Detect which cell encompasses the target text, then output its (X, Y) center coordinate. 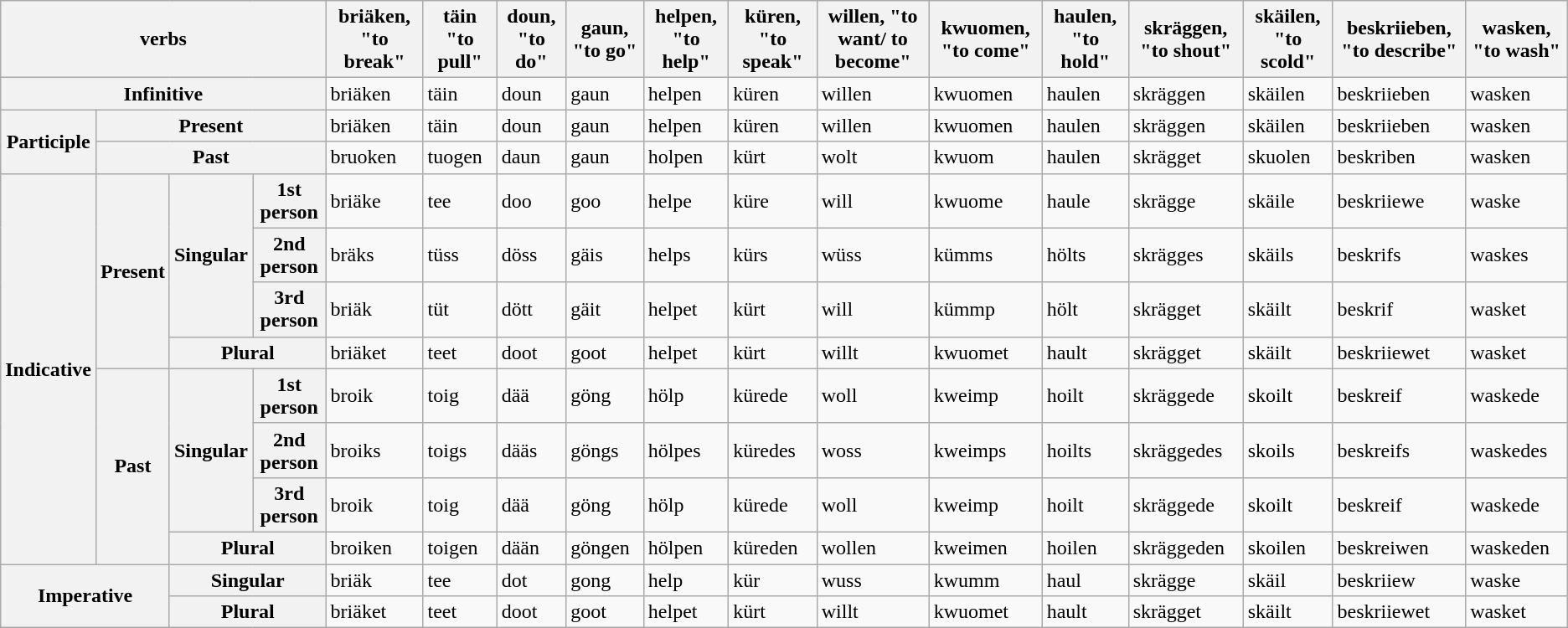
briäke (374, 201)
täin "to pull" (460, 39)
küre (772, 201)
beskriben (1399, 157)
hölpen (685, 548)
tüt (460, 310)
beskreiwen (1399, 548)
daun (531, 157)
skoils (1288, 450)
kwumm (985, 580)
küreden (772, 548)
Imperative (85, 596)
wolt (873, 157)
goo (605, 201)
beskriiew (1399, 580)
dot (531, 580)
beskrif (1399, 310)
skoilen (1288, 548)
tuogen (460, 157)
dött (531, 310)
dään (531, 548)
doo (531, 201)
broiks (374, 450)
verbs (163, 39)
beskriieben, "to describe" (1399, 39)
skäil (1288, 580)
waskeden (1517, 548)
skräggedes (1186, 450)
skäile (1288, 201)
küredes (772, 450)
gaun, "to go" (605, 39)
hoilts (1086, 450)
skräggeden (1186, 548)
hölts (1086, 255)
kwuom (985, 157)
help (685, 580)
kümms (985, 255)
gäis (605, 255)
beskreifs (1399, 450)
willen, "to want/ to become" (873, 39)
skuolen (1288, 157)
bräks (374, 255)
holpen (685, 157)
helpen, "to help" (685, 39)
kweimen (985, 548)
skräggen, "to shout" (1186, 39)
waskes (1517, 255)
wuss (873, 580)
briäken, "to break" (374, 39)
hoilen (1086, 548)
haule (1086, 201)
Infinitive (163, 94)
kür (772, 580)
toigs (460, 450)
hölt (1086, 310)
tüss (460, 255)
kwuomen, "to come" (985, 39)
beskrifs (1399, 255)
skäilen, "to scold" (1288, 39)
woss (873, 450)
broiken (374, 548)
döss (531, 255)
göngen (605, 548)
Participle (49, 142)
helpe (685, 201)
küren, "to speak" (772, 39)
kweimps (985, 450)
göngs (605, 450)
Indicative (49, 368)
toigen (460, 548)
haulen, "to hold" (1086, 39)
wollen (873, 548)
skäils (1288, 255)
helps (685, 255)
gong (605, 580)
kwuome (985, 201)
kümmp (985, 310)
waskedes (1517, 450)
bruoken (374, 157)
gäit (605, 310)
wasken, "to wash" (1517, 39)
kürs (772, 255)
hölpes (685, 450)
skrägges (1186, 255)
dääs (531, 450)
beskriiewe (1399, 201)
doun, "to do" (531, 39)
wüss (873, 255)
haul (1086, 580)
